Determine the (x, y) coordinate at the center of the cell enclosing the given text.  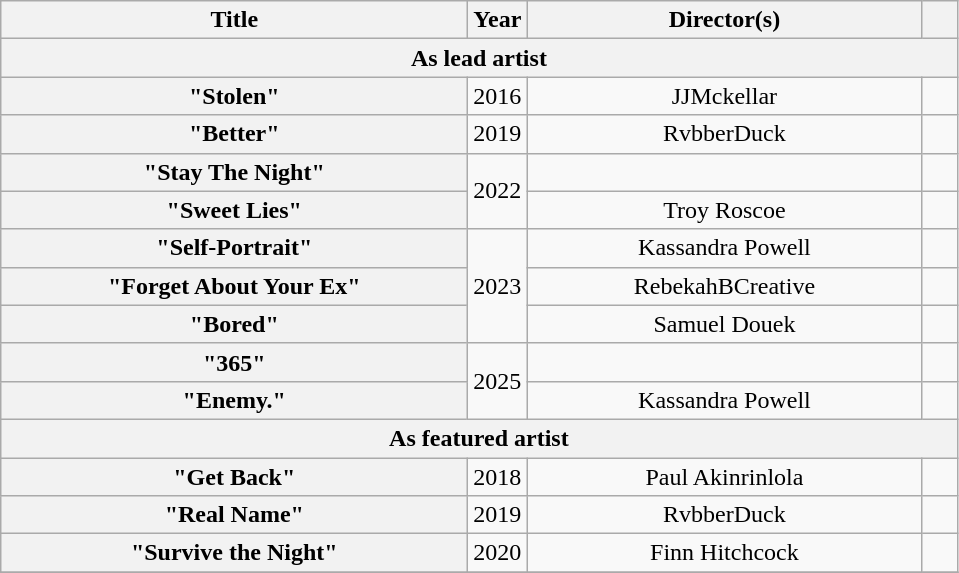
2022 (498, 191)
"Real Name" (234, 515)
"Stolen" (234, 96)
"365" (234, 362)
JJMckellar (724, 96)
Paul Akinrinlola (724, 477)
2023 (498, 286)
"Stay The Night" (234, 172)
2025 (498, 381)
Samuel Douek (724, 324)
2016 (498, 96)
Troy Roscoe (724, 210)
Finn Hitchcock (724, 553)
"Bored" (234, 324)
"Survive the Night" (234, 553)
RebekahBCreative (724, 286)
"Sweet Lies" (234, 210)
Year (498, 20)
As featured artist (479, 438)
Title (234, 20)
"Self-Portrait" (234, 248)
Director(s) (724, 20)
2018 (498, 477)
2020 (498, 553)
"Get Back" (234, 477)
As lead artist (479, 58)
"Forget About Your Ex" (234, 286)
"Enemy." (234, 400)
"Better" (234, 134)
